Extract the [X, Y] coordinate from the center of the cell holding the provided text.  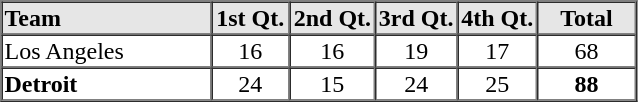
Team [106, 18]
19 [416, 50]
4th Qt. [497, 18]
Detroit [106, 84]
68 [586, 50]
3rd Qt. [416, 18]
Los Angeles [106, 50]
25 [497, 84]
Total [586, 18]
17 [497, 50]
88 [586, 84]
15 [332, 84]
2nd Qt. [332, 18]
1st Qt. [250, 18]
